Identify which cell holds the provided text, then report its (x, y) central coordinate. 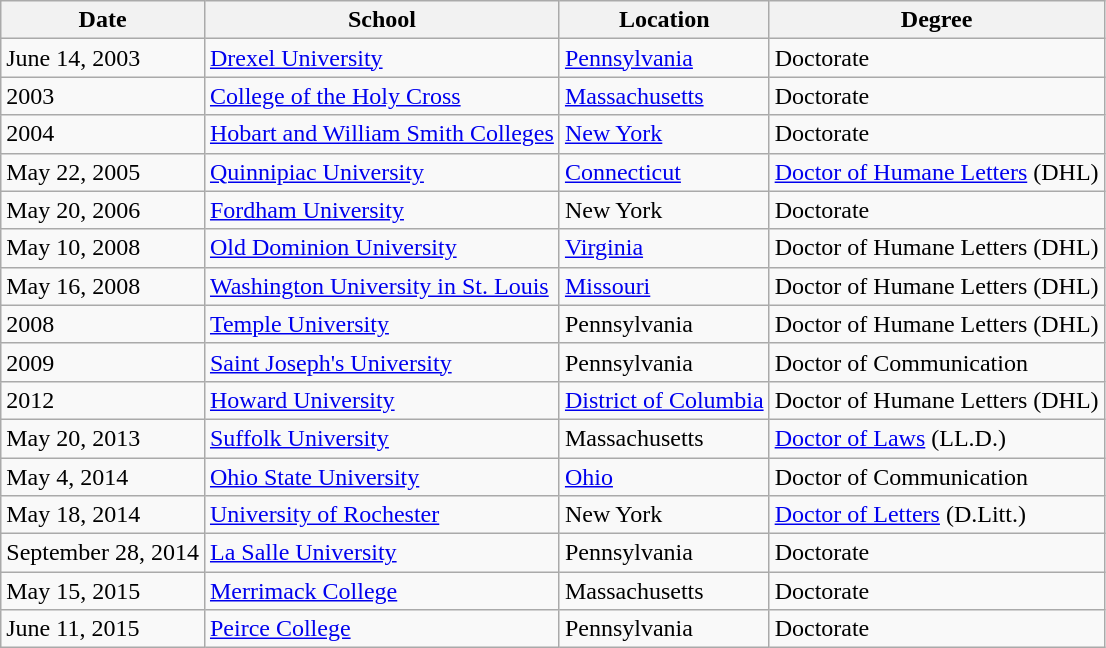
Virginia (664, 248)
June 14, 2003 (103, 58)
Drexel University (382, 58)
May 15, 2015 (103, 591)
Quinnipiac University (382, 172)
May 16, 2008 (103, 286)
Saint Joseph's University (382, 362)
Howard University (382, 400)
May 20, 2013 (103, 438)
2012 (103, 400)
Hobart and William Smith Colleges (382, 134)
Temple University (382, 324)
May 18, 2014 (103, 515)
May 4, 2014 (103, 477)
June 11, 2015 (103, 629)
2009 (103, 362)
Suffolk University (382, 438)
May 20, 2006 (103, 210)
Fordham University (382, 210)
2003 (103, 96)
2008 (103, 324)
Doctor of Letters (D.Litt.) (936, 515)
Old Dominion University (382, 248)
Missouri (664, 286)
Washington University in St. Louis (382, 286)
District of Columbia (664, 400)
September 28, 2014 (103, 553)
Doctor of Laws (LL.D.) (936, 438)
University of Rochester (382, 515)
Location (664, 20)
Ohio (664, 477)
School (382, 20)
Connecticut (664, 172)
College of the Holy Cross (382, 96)
May 10, 2008 (103, 248)
Peirce College (382, 629)
2004 (103, 134)
Ohio State University (382, 477)
May 22, 2005 (103, 172)
Date (103, 20)
Merrimack College (382, 591)
La Salle University (382, 553)
Degree (936, 20)
